For the text-containing cell, return its midpoint in [X, Y] coordinate format. 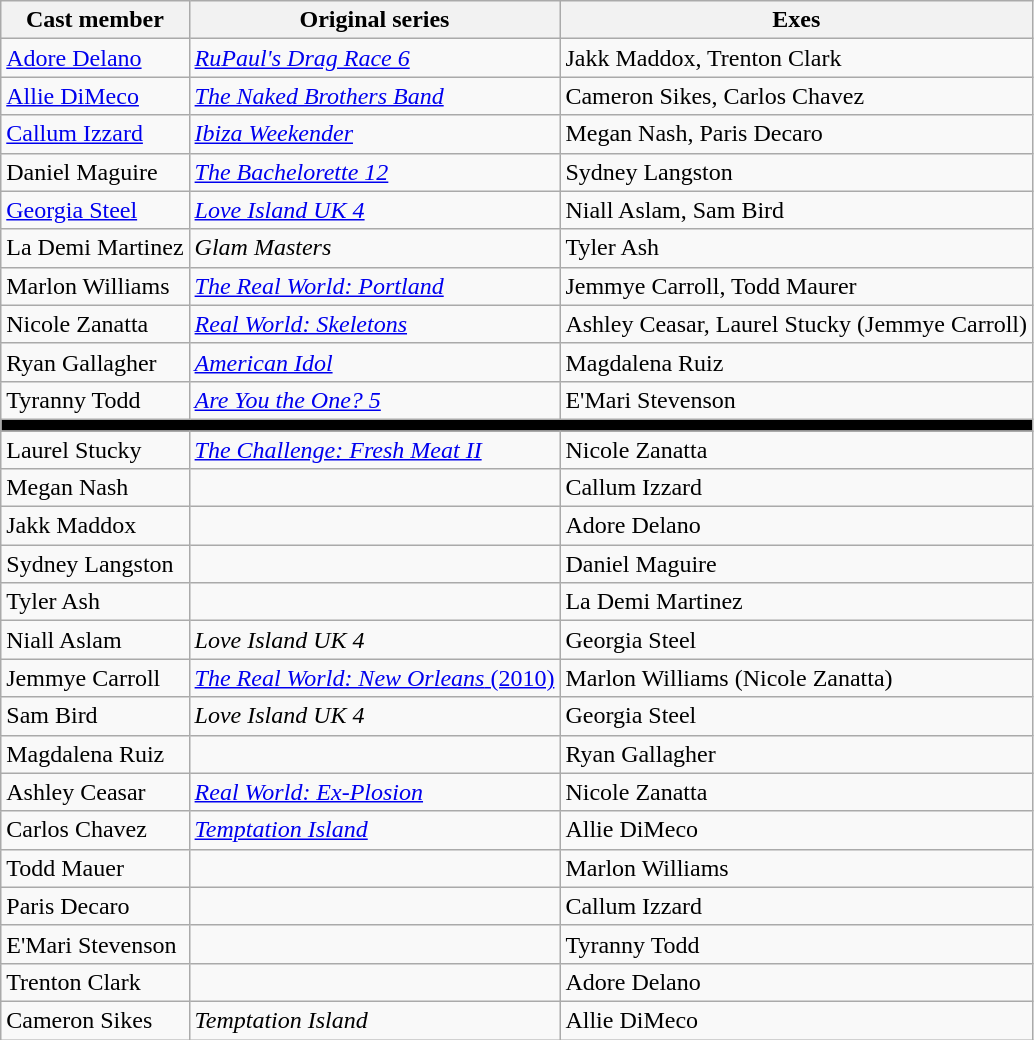
Ashley Ceasar, Laurel Stucky (Jemmye Carroll) [796, 324]
Jemmye Carroll, Todd Maurer [796, 286]
The Bachelorette 12 [374, 172]
Cameron Sikes, Carlos Chavez [796, 96]
Carlos Chavez [95, 830]
Megan Nash, Paris Decaro [796, 134]
The Challenge: Fresh Meat II [374, 449]
Jakk Maddox [95, 526]
Sam Bird [95, 716]
Todd Mauer [95, 868]
Paris Decaro [95, 906]
Laurel Stucky [95, 449]
Ashley Ceasar [95, 792]
The Real World: Portland [374, 286]
Marlon Williams (Nicole Zanatta) [796, 678]
The Naked Brothers Band [374, 96]
Glam Masters [374, 248]
Megan Nash [95, 488]
Cast member [95, 20]
Real World: Skeletons [374, 324]
Ibiza Weekender [374, 134]
American Idol [374, 362]
RuPaul's Drag Race 6 [374, 58]
Real World: Ex-Plosion [374, 792]
The Real World: New Orleans (2010) [374, 678]
Original series [374, 20]
Niall Aslam [95, 640]
Cameron Sikes [95, 1020]
Jemmye Carroll [95, 678]
Are You the One? 5 [374, 400]
Trenton Clark [95, 982]
Exes [796, 20]
Niall Aslam, Sam Bird [796, 210]
Jakk Maddox, Trenton Clark [796, 58]
